Pinpoint the cell where the given text exists, returning its [X, Y] midpoint coordinate. 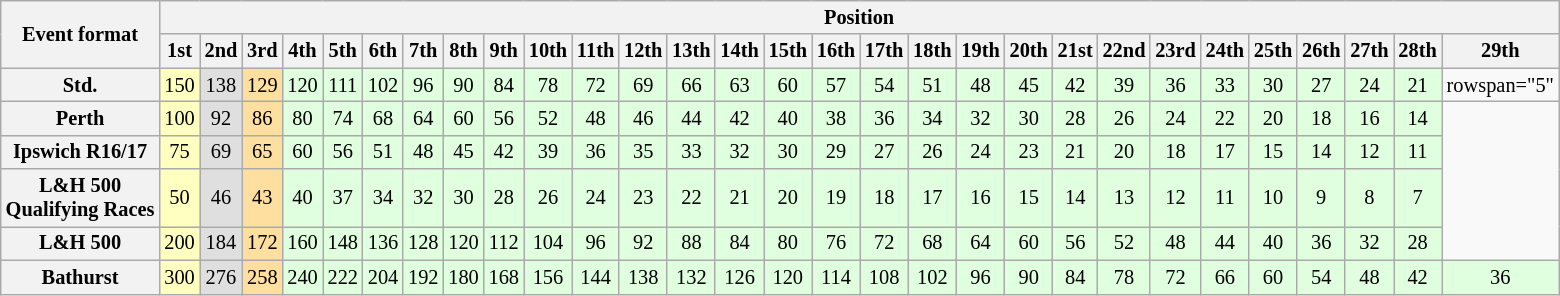
16th [836, 51]
9 [1321, 198]
12th [643, 51]
13 [1124, 198]
104 [548, 243]
38 [836, 118]
L&H 500Qualifying Races [80, 198]
204 [383, 277]
Event format [80, 34]
111 [343, 85]
7 [1418, 198]
29th [1500, 51]
150 [179, 85]
28th [1418, 51]
35 [643, 152]
L&H 500 [80, 243]
rowspan="5" [1500, 85]
57 [836, 85]
300 [179, 277]
25th [1273, 51]
43 [262, 198]
76 [836, 243]
1st [179, 51]
Bathurst [80, 277]
6th [383, 51]
27th [1369, 51]
Ipswich R16/17 [80, 152]
5th [343, 51]
8th [463, 51]
144 [596, 277]
4th [302, 51]
222 [343, 277]
Perth [80, 118]
11th [596, 51]
13th [691, 51]
132 [691, 277]
148 [343, 243]
65 [262, 152]
19th [980, 51]
50 [179, 198]
17th [884, 51]
7th [423, 51]
18th [932, 51]
24th [1225, 51]
258 [262, 277]
100 [179, 118]
15th [788, 51]
75 [179, 152]
192 [423, 277]
9th [504, 51]
2nd [222, 51]
22nd [1124, 51]
86 [262, 118]
21st [1076, 51]
29 [836, 152]
23rd [1175, 51]
20th [1029, 51]
184 [222, 243]
3rd [262, 51]
108 [884, 277]
10 [1273, 198]
14th [739, 51]
63 [739, 85]
168 [504, 277]
26th [1321, 51]
Std. [80, 85]
136 [383, 243]
37 [343, 198]
126 [739, 277]
276 [222, 277]
240 [302, 277]
114 [836, 277]
Position [858, 17]
200 [179, 243]
112 [504, 243]
19 [836, 198]
128 [423, 243]
156 [548, 277]
10th [548, 51]
172 [262, 243]
74 [343, 118]
8 [1369, 198]
180 [463, 277]
129 [262, 85]
160 [302, 243]
88 [691, 243]
